Capture the cell that displays the provided text and extract its [X, Y] central coordinate. 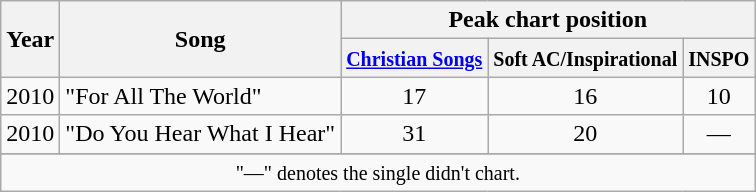
INSPO [719, 58]
20 [586, 134]
"Do You Hear What I Hear" [200, 134]
Year [30, 39]
16 [586, 96]
"For All The World" [200, 96]
17 [414, 96]
Christian Songs [414, 58]
Song [200, 39]
— [719, 134]
Soft AC/Inspirational [586, 58]
10 [719, 96]
"—" denotes the single didn't chart. [378, 172]
Peak chart position [548, 20]
31 [414, 134]
